Extract the [x, y] coordinate from the center of the cell holding the provided text.  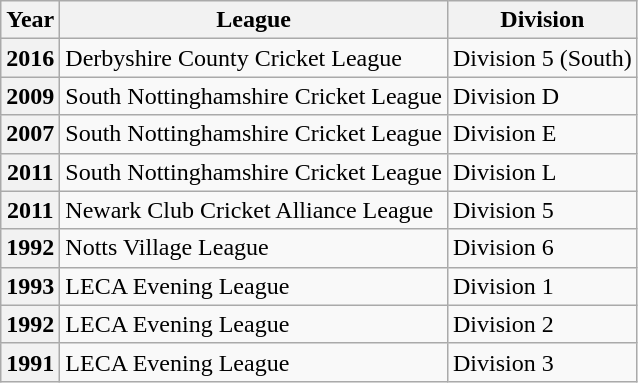
Notts Village League [254, 248]
Newark Club Cricket Alliance League [254, 210]
2007 [30, 134]
Year [30, 20]
Division 2 [542, 324]
2016 [30, 58]
Division 1 [542, 286]
League [254, 20]
1991 [30, 362]
Derbyshire County Cricket League [254, 58]
2009 [30, 96]
Division L [542, 172]
Division D [542, 96]
Division 3 [542, 362]
Division 5 [542, 210]
Division 5 (South) [542, 58]
Division [542, 20]
Division 6 [542, 248]
Division E [542, 134]
1993 [30, 286]
